Return [X, Y] of the center of cell containing provided text 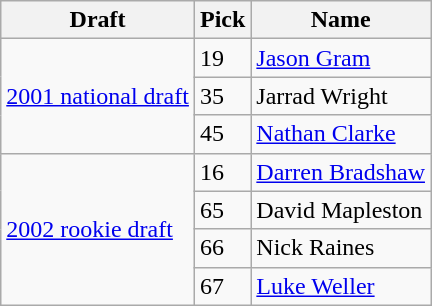
19 [222, 58]
2001 national draft [98, 96]
Pick [222, 20]
Draft [98, 20]
66 [222, 248]
Nick Raines [341, 248]
David Mapleston [341, 210]
65 [222, 210]
2002 rookie draft [98, 229]
Name [341, 20]
16 [222, 172]
67 [222, 286]
Jason Gram [341, 58]
Luke Weller [341, 286]
Nathan Clarke [341, 134]
35 [222, 96]
45 [222, 134]
Darren Bradshaw [341, 172]
Jarrad Wright [341, 96]
